Extract the (X, Y) coordinate from the center of the cell holding the provided text.  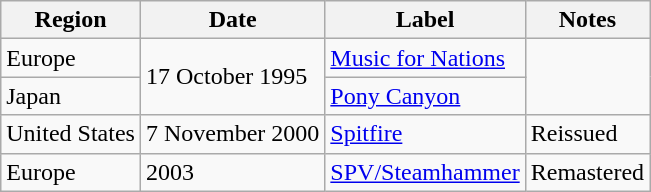
Notes (587, 20)
Date (232, 20)
Reissued (587, 134)
Remastered (587, 172)
7 November 2000 (232, 134)
Japan (71, 96)
2003 (232, 172)
Region (71, 20)
Music for Nations (425, 58)
Spitfire (425, 134)
Pony Canyon (425, 96)
Label (425, 20)
SPV/Steamhammer (425, 172)
17 October 1995 (232, 77)
United States (71, 134)
